Identify which cell holds the provided text, then report its [X, Y] central coordinate. 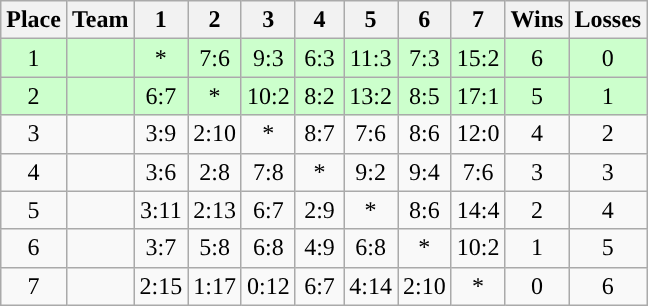
3:9 [161, 134]
Losses [608, 20]
Wins [537, 20]
2:15 [161, 286]
8:5 [425, 96]
3:6 [161, 172]
9:3 [268, 58]
4:9 [320, 248]
5:8 [215, 248]
12:0 [478, 134]
2:9 [320, 210]
17:1 [478, 96]
2:13 [215, 210]
14:4 [478, 210]
3:11 [161, 210]
1:17 [215, 286]
7:3 [425, 58]
Team [100, 20]
6:3 [320, 58]
8:2 [320, 96]
7:8 [268, 172]
15:2 [478, 58]
8:7 [320, 134]
11:3 [371, 58]
4:14 [371, 286]
9:2 [371, 172]
Place [34, 20]
2:8 [215, 172]
0:12 [268, 286]
9:4 [425, 172]
13:2 [371, 96]
3:7 [161, 248]
